Provide the (X, Y) coordinate of the cell's center where the given text is located.  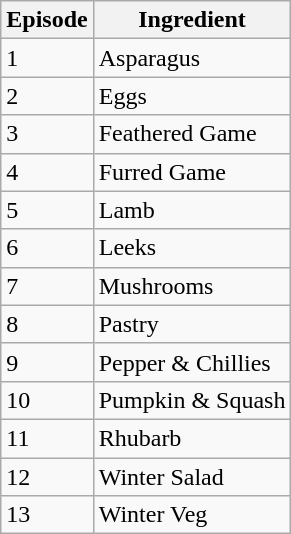
Ingredient (192, 20)
4 (47, 172)
Lamb (192, 210)
Mushrooms (192, 286)
Winter Veg (192, 515)
1 (47, 58)
Winter Salad (192, 477)
Pastry (192, 324)
Feathered Game (192, 134)
Rhubarb (192, 438)
10 (47, 400)
5 (47, 210)
Asparagus (192, 58)
13 (47, 515)
12 (47, 477)
Leeks (192, 248)
Episode (47, 20)
8 (47, 324)
7 (47, 286)
Furred Game (192, 172)
3 (47, 134)
Pepper & Chillies (192, 362)
Eggs (192, 96)
Pumpkin & Squash (192, 400)
6 (47, 248)
11 (47, 438)
9 (47, 362)
2 (47, 96)
